Return the [x, y] coordinate for the center point of the cell that contains the specified text.  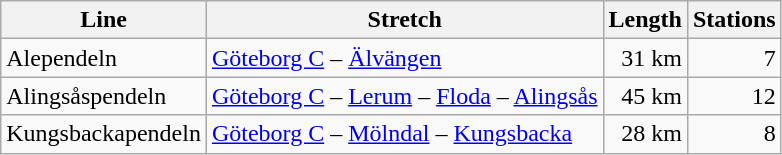
Length [645, 20]
Göteborg C – Lerum – Floda – Alingsås [404, 96]
28 km [645, 134]
Line [104, 20]
Alependeln [104, 58]
Stations [734, 20]
7 [734, 58]
Kungsbackapendeln [104, 134]
Göteborg C – Älvängen [404, 58]
Stretch [404, 20]
Göteborg C – Mölndal – Kungsbacka [404, 134]
12 [734, 96]
Alingsåspendeln [104, 96]
45 km [645, 96]
8 [734, 134]
31 km [645, 58]
